Detect which cell encompasses the target text, then output its [x, y] center coordinate. 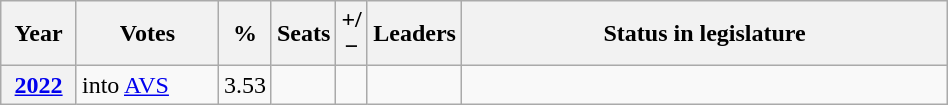
Leaders [414, 34]
Status in legislature [704, 34]
+/− [352, 34]
% [244, 34]
into AVS [147, 85]
Year [39, 34]
2022 [39, 85]
3.53 [244, 85]
Votes [147, 34]
Seats [303, 34]
